From the cell containing the given text, extract its center point as [X, Y] coordinate. 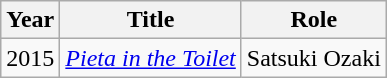
2015 [30, 58]
Role [314, 20]
Year [30, 20]
Title [151, 20]
Pieta in the Toilet [151, 58]
Satsuki Ozaki [314, 58]
